From the cell containing the given text, extract its center point as [X, Y] coordinate. 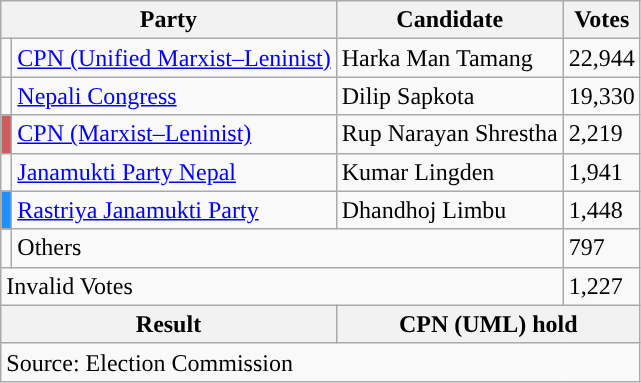
1,448 [602, 210]
Others [288, 248]
Dilip Sapkota [450, 96]
CPN (UML) hold [488, 324]
Invalid Votes [282, 286]
Votes [602, 20]
Source: Election Commission [321, 362]
Harka Man Tamang [450, 58]
Nepali Congress [174, 96]
Rastriya Janamukti Party [174, 210]
CPN (Marxist–Leninist) [174, 134]
Rup Narayan Shrestha [450, 134]
19,330 [602, 96]
1,227 [602, 286]
Janamukti Party Nepal [174, 172]
Dhandhoj Limbu [450, 210]
1,941 [602, 172]
22,944 [602, 58]
2,219 [602, 134]
797 [602, 248]
Candidate [450, 20]
CPN (Unified Marxist–Leninist) [174, 58]
Result [168, 324]
Kumar Lingden [450, 172]
Party [168, 20]
